Return the [x, y] coordinate for the center point of the cell that contains the specified text.  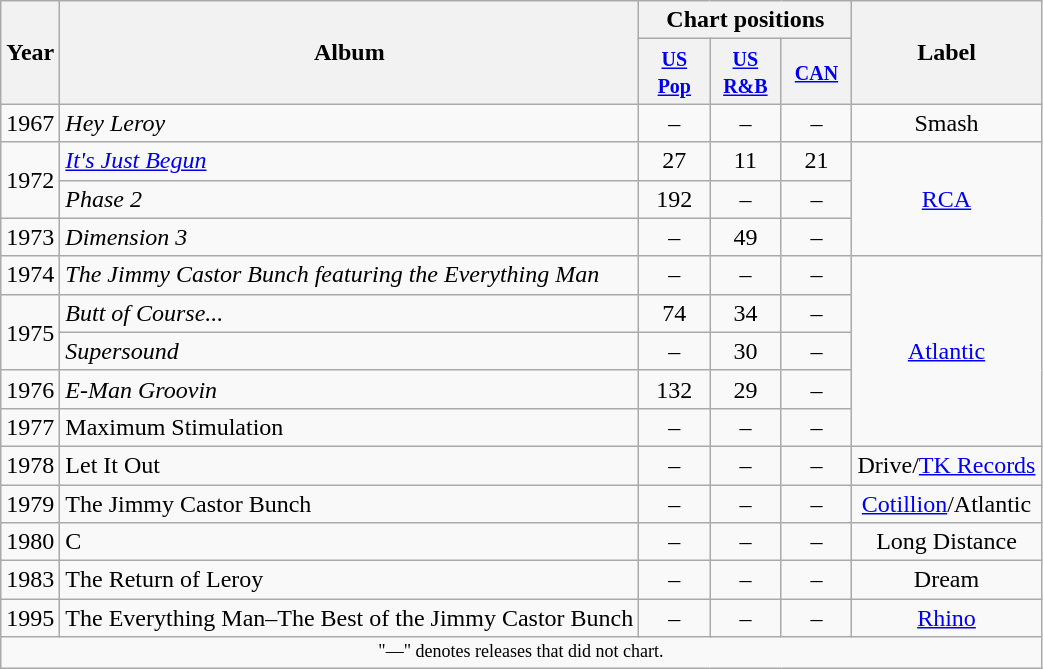
1980 [30, 542]
27 [674, 161]
1977 [30, 427]
US Pop [674, 72]
Year [30, 52]
The Jimmy Castor Bunch featuring the Everything Man [350, 275]
1976 [30, 389]
Phase 2 [350, 199]
Dream [946, 580]
49 [746, 237]
30 [746, 351]
Dimension 3 [350, 237]
C [350, 542]
Smash [946, 123]
"—" denotes releases that did not chart. [521, 652]
11 [746, 161]
The Everything Man–The Best of the Jimmy Castor Bunch [350, 618]
1983 [30, 580]
Rhino [946, 618]
1973 [30, 237]
Maximum Stimulation [350, 427]
1972 [30, 180]
1967 [30, 123]
E-Man Groovin [350, 389]
Cotillion/Atlantic [946, 503]
1975 [30, 332]
1974 [30, 275]
The Jimmy Castor Bunch [350, 503]
Album [350, 52]
1979 [30, 503]
Label [946, 52]
1978 [30, 465]
192 [674, 199]
132 [674, 389]
Long Distance [946, 542]
21 [816, 161]
It's Just Begun [350, 161]
Butt of Course... [350, 313]
Supersound [350, 351]
Chart positions [746, 20]
Atlantic [946, 351]
RCA [946, 199]
Drive/TK Records [946, 465]
Let It Out [350, 465]
CAN [816, 72]
The Return of Leroy [350, 580]
74 [674, 313]
1995 [30, 618]
29 [746, 389]
34 [746, 313]
US R&B [746, 72]
Hey Leroy [350, 123]
